Pinpoint the cell where the given text exists, returning its [x, y] midpoint coordinate. 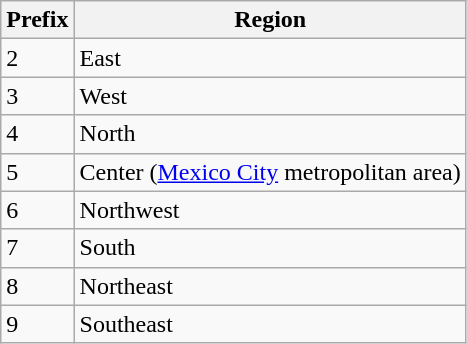
4 [38, 134]
Center (Mexico City metropolitan area) [270, 172]
7 [38, 248]
8 [38, 286]
2 [38, 58]
Northwest [270, 210]
Northeast [270, 286]
South [270, 248]
North [270, 134]
East [270, 58]
6 [38, 210]
9 [38, 324]
Region [270, 20]
Prefix [38, 20]
West [270, 96]
3 [38, 96]
Southeast [270, 324]
5 [38, 172]
